Return [X, Y] of the center of cell containing provided text 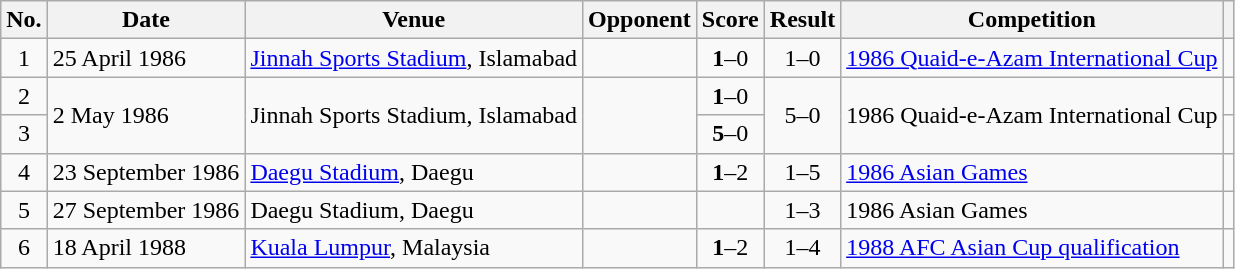
1–4 [802, 248]
Score [730, 20]
Venue [414, 20]
Result [802, 20]
Date [146, 20]
1988 AFC Asian Cup qualification [1032, 248]
1 [24, 58]
18 April 1988 [146, 248]
Kuala Lumpur, Malaysia [414, 248]
4 [24, 172]
2 May 1986 [146, 115]
1–5 [802, 172]
27 September 1986 [146, 210]
23 September 1986 [146, 172]
No. [24, 20]
1–3 [802, 210]
Competition [1032, 20]
3 [24, 134]
5 [24, 210]
6 [24, 248]
2 [24, 96]
Opponent [640, 20]
25 April 1986 [146, 58]
